Identify which cell holds the provided text, then report its [x, y] central coordinate. 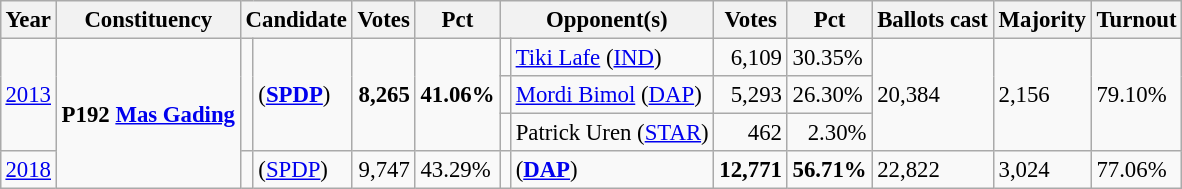
77.06% [1136, 170]
Tiki Lafe (IND) [612, 57]
Patrick Uren (STAR) [612, 133]
Mordi Bimol (DAP) [612, 95]
43.29% [458, 170]
Turnout [1136, 20]
(DAP) [612, 170]
Candidate [296, 20]
Ballots cast [932, 20]
8,265 [384, 94]
2.30% [830, 133]
2,156 [1042, 94]
3,024 [1042, 170]
56.71% [830, 170]
79.10% [1136, 94]
2013 [28, 94]
Constituency [148, 20]
Majority [1042, 20]
2018 [28, 170]
Year [28, 20]
12,771 [750, 170]
6,109 [750, 57]
41.06% [458, 94]
462 [750, 133]
P192 Mas Gading [148, 113]
22,822 [932, 170]
30.35% [830, 57]
20,384 [932, 94]
9,747 [384, 170]
26.30% [830, 95]
Opponent(s) [607, 20]
5,293 [750, 95]
